Output the [x, y] coordinate of the center of the cell containing the given text.  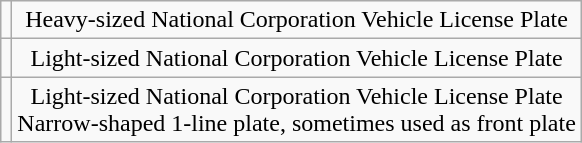
Heavy-sized National Corporation Vehicle License Plate [297, 20]
Light-sized National Corporation Vehicle License Plate [297, 58]
Light-sized National Corporation Vehicle License PlateNarrow-shaped 1-line plate, sometimes used as front plate [297, 110]
